Identify which cell holds the provided text, then report its (X, Y) central coordinate. 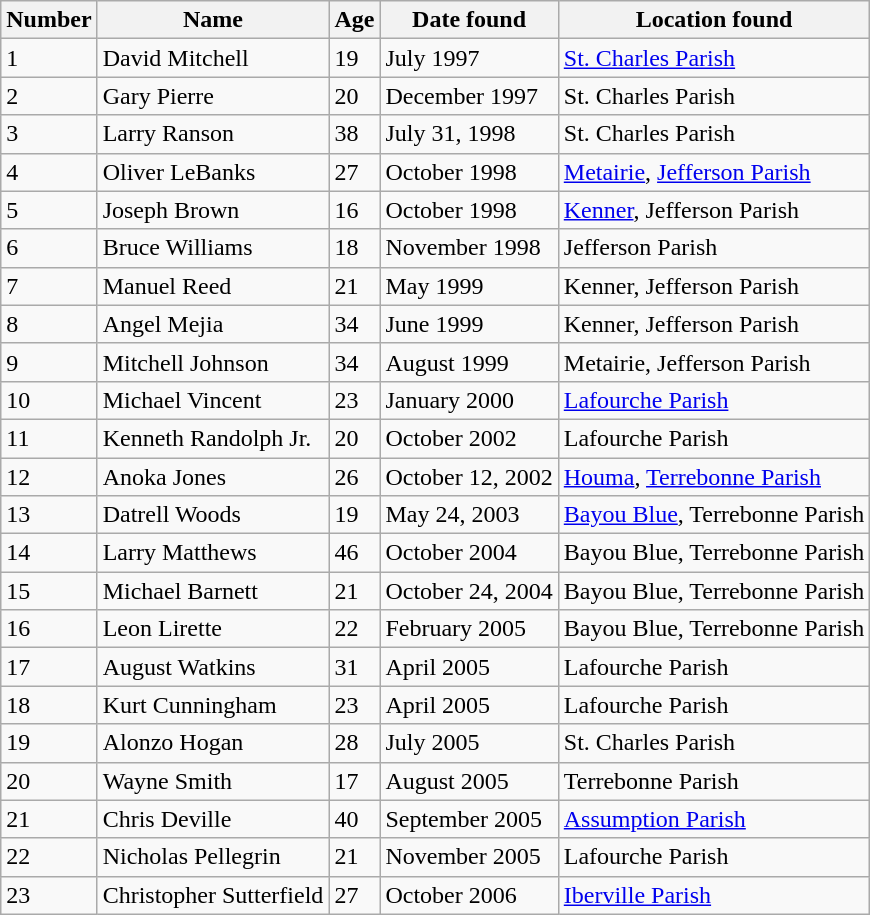
4 (49, 172)
October 2006 (469, 895)
August Watkins (213, 667)
Houma, Terrebonne Parish (714, 477)
Oliver LeBanks (213, 172)
38 (354, 134)
Date found (469, 20)
8 (49, 324)
Jefferson Parish (714, 248)
Angel Mejia (213, 324)
Wayne Smith (213, 781)
2 (49, 96)
Assumption Parish (714, 819)
Michael Barnett (213, 591)
June 1999 (469, 324)
Kenneth Randolph Jr. (213, 438)
31 (354, 667)
February 2005 (469, 629)
Number (49, 20)
40 (354, 819)
July 2005 (469, 743)
August 2005 (469, 781)
15 (49, 591)
5 (49, 210)
Iberville Parish (714, 895)
July 1997 (469, 58)
Michael Vincent (213, 400)
November 2005 (469, 857)
January 2000 (469, 400)
Terrebonne Parish (714, 781)
Nicholas Pellegrin (213, 857)
Manuel Reed (213, 286)
August 1999 (469, 362)
May 24, 2003 (469, 515)
26 (354, 477)
Leon Lirette (213, 629)
10 (49, 400)
Mitchell Johnson (213, 362)
28 (354, 743)
Kurt Cunningham (213, 705)
Alonzo Hogan (213, 743)
14 (49, 553)
1 (49, 58)
Age (354, 20)
7 (49, 286)
Joseph Brown (213, 210)
Name (213, 20)
11 (49, 438)
September 2005 (469, 819)
Bruce Williams (213, 248)
13 (49, 515)
Christopher Sutterfield (213, 895)
May 1999 (469, 286)
12 (49, 477)
Gary Pierre (213, 96)
46 (354, 553)
Larry Matthews (213, 553)
Anoka Jones (213, 477)
Chris Deville (213, 819)
Datrell Woods (213, 515)
July 31, 1998 (469, 134)
David Mitchell (213, 58)
December 1997 (469, 96)
9 (49, 362)
November 1998 (469, 248)
3 (49, 134)
October 2004 (469, 553)
October 24, 2004 (469, 591)
Location found (714, 20)
6 (49, 248)
October 12, 2002 (469, 477)
Larry Ranson (213, 134)
October 2002 (469, 438)
